Return the [x, y] coordinate for the center point of the cell that contains the specified text.  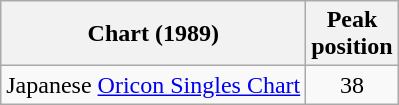
Peakposition [352, 34]
Japanese Oricon Singles Chart [154, 85]
38 [352, 85]
Chart (1989) [154, 34]
